Return the (x, y) coordinate for the center point of the cell that contains the specified text.  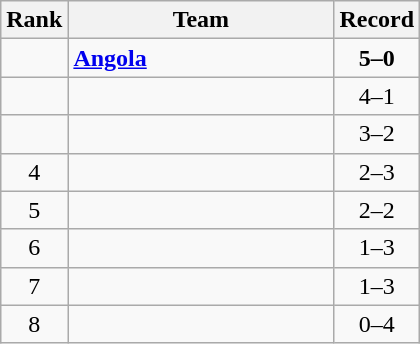
3–2 (377, 134)
4–1 (377, 96)
2–3 (377, 172)
Team (201, 20)
2–2 (377, 210)
6 (34, 248)
7 (34, 286)
8 (34, 324)
Rank (34, 20)
5–0 (377, 58)
0–4 (377, 324)
5 (34, 210)
Record (377, 20)
Angola (201, 58)
4 (34, 172)
